Determine the [X, Y] coordinate at the center of the cell enclosing the given text.  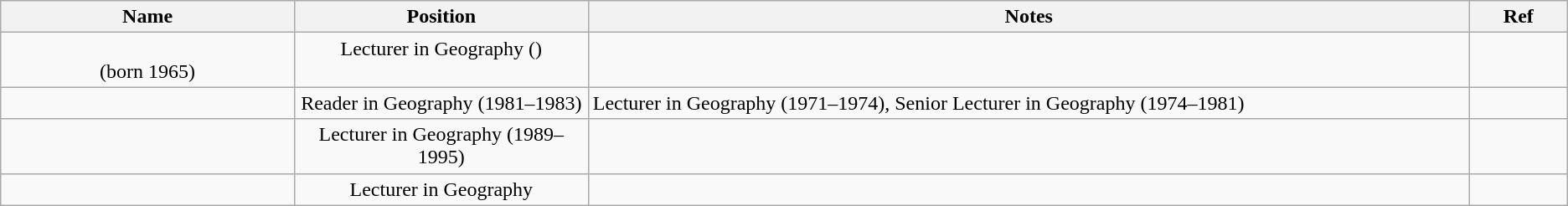
Notes [1029, 17]
(born 1965) [147, 60]
Lecturer in Geography () [441, 60]
Position [441, 17]
Ref [1518, 17]
Lecturer in Geography [441, 189]
Lecturer in Geography (1989–1995) [441, 146]
Lecturer in Geography (1971–1974), Senior Lecturer in Geography (1974–1981) [1029, 103]
Reader in Geography (1981–1983) [441, 103]
Name [147, 17]
